For the text-containing cell, return its midpoint in [X, Y] coordinate format. 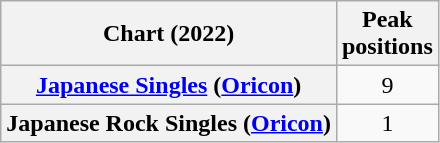
1 [387, 123]
Peakpositions [387, 34]
Japanese Rock Singles (Oricon) [169, 123]
Chart (2022) [169, 34]
9 [387, 85]
Japanese Singles (Oricon) [169, 85]
